Determine the [x, y] coordinate at the center of the cell enclosing the given text.  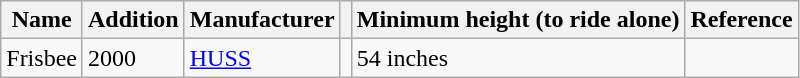
Reference [742, 20]
Frisbee [42, 58]
Addition [133, 20]
54 inches [518, 58]
HUSS [262, 58]
Name [42, 20]
Manufacturer [262, 20]
Minimum height (to ride alone) [518, 20]
2000 [133, 58]
